Return the [X, Y] coordinate for the center point of the cell that contains the specified text.  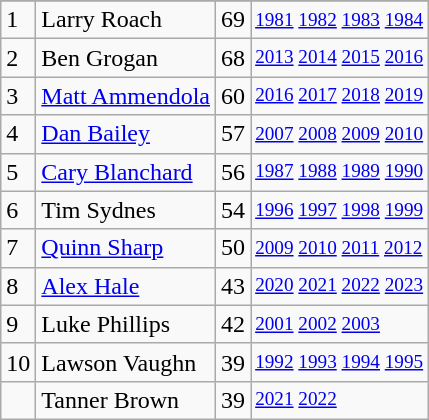
5 [18, 172]
60 [234, 96]
6 [18, 210]
2007 2008 2009 2010 [340, 134]
Tim Sydnes [126, 210]
Alex Hale [126, 286]
1981 1982 1983 1984 [340, 20]
2009 2010 2011 2012 [340, 248]
9 [18, 324]
1992 1993 1994 1995 [340, 362]
Matt Ammendola [126, 96]
68 [234, 58]
69 [234, 20]
1 [18, 20]
Cary Blanchard [126, 172]
10 [18, 362]
7 [18, 248]
2 [18, 58]
2013 2014 2015 2016 [340, 58]
56 [234, 172]
42 [234, 324]
Ben Grogan [126, 58]
Larry Roach [126, 20]
43 [234, 286]
3 [18, 96]
4 [18, 134]
Quinn Sharp [126, 248]
2020 2021 2022 2023 [340, 286]
1996 1997 1998 1999 [340, 210]
Lawson Vaughn [126, 362]
2016 2017 2018 2019 [340, 96]
Luke Phillips [126, 324]
54 [234, 210]
1987 1988 1989 1990 [340, 172]
2001 2002 2003 [340, 324]
Tanner Brown [126, 400]
50 [234, 248]
57 [234, 134]
Dan Bailey [126, 134]
8 [18, 286]
2021 2022 [340, 400]
